Locate the cell with the specified text and output its [x, y] center coordinate. 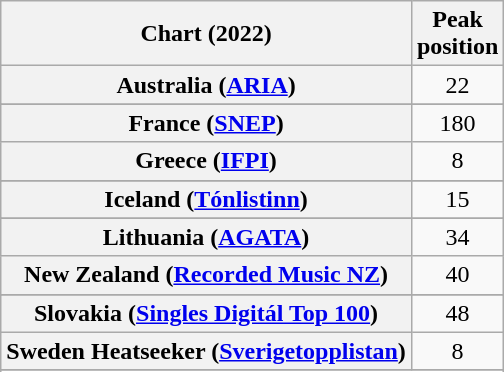
Iceland (Tónlistinn) [206, 199]
Chart (2022) [206, 34]
Peakposition [457, 34]
34 [457, 237]
48 [457, 313]
Lithuania (AGATA) [206, 237]
New Zealand (Recorded Music NZ) [206, 275]
Greece (IFPI) [206, 161]
France (SNEP) [206, 123]
22 [457, 85]
Australia (ARIA) [206, 85]
15 [457, 199]
Slovakia (Singles Digitál Top 100) [206, 313]
180 [457, 123]
40 [457, 275]
Sweden Heatseeker (Sverigetopplistan) [206, 351]
